Determine the (X, Y) coordinate at the center of the cell enclosing the given text.  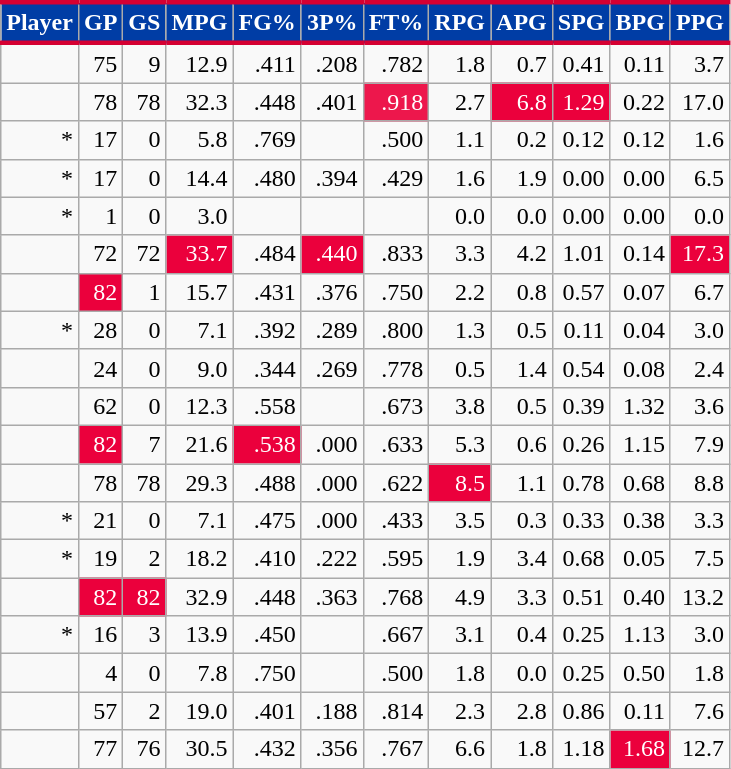
3 (144, 635)
.433 (396, 521)
0.6 (522, 444)
.488 (267, 483)
.410 (267, 559)
21 (100, 521)
.376 (332, 292)
0.40 (640, 597)
8.8 (700, 483)
32.9 (200, 597)
0.50 (640, 673)
.558 (267, 406)
2.3 (460, 711)
8.5 (460, 483)
76 (144, 749)
33.7 (200, 254)
13.2 (700, 597)
.918 (396, 102)
1.4 (522, 368)
3.5 (460, 521)
.833 (396, 254)
0.2 (522, 140)
.356 (332, 749)
0.33 (581, 521)
0.07 (640, 292)
FT% (396, 22)
13.9 (200, 635)
0.3 (522, 521)
0.4 (522, 635)
0.41 (581, 63)
0.51 (581, 597)
75 (100, 63)
.538 (267, 444)
APG (522, 22)
24 (100, 368)
21.6 (200, 444)
.222 (332, 559)
30.5 (200, 749)
.289 (332, 330)
3.4 (522, 559)
3.7 (700, 63)
0.39 (581, 406)
12.9 (200, 63)
28 (100, 330)
2.8 (522, 711)
MPG (200, 22)
1.29 (581, 102)
4 (100, 673)
.767 (396, 749)
17.3 (700, 254)
0.38 (640, 521)
Player (40, 22)
14.4 (200, 178)
0.78 (581, 483)
.480 (267, 178)
.768 (396, 597)
1.01 (581, 254)
.667 (396, 635)
4.9 (460, 597)
1.3 (460, 330)
32.3 (200, 102)
.450 (267, 635)
19 (100, 559)
1.13 (640, 635)
7.8 (200, 673)
2.7 (460, 102)
15.7 (200, 292)
29.3 (200, 483)
1.15 (640, 444)
0.7 (522, 63)
57 (100, 711)
0.54 (581, 368)
7.5 (700, 559)
0.05 (640, 559)
BPG (640, 22)
.814 (396, 711)
.363 (332, 597)
.392 (267, 330)
3.8 (460, 406)
17.0 (700, 102)
12.7 (700, 749)
2.4 (700, 368)
.484 (267, 254)
0.26 (581, 444)
.208 (332, 63)
.188 (332, 711)
7.6 (700, 711)
4.2 (522, 254)
3P% (332, 22)
0.22 (640, 102)
SPG (581, 22)
.394 (332, 178)
1.68 (640, 749)
.431 (267, 292)
.782 (396, 63)
.800 (396, 330)
3.6 (700, 406)
5.3 (460, 444)
.769 (267, 140)
.475 (267, 521)
19.0 (200, 711)
.633 (396, 444)
GP (100, 22)
.673 (396, 406)
PPG (700, 22)
.411 (267, 63)
9.0 (200, 368)
GS (144, 22)
.344 (267, 368)
.269 (332, 368)
0.57 (581, 292)
77 (100, 749)
2.2 (460, 292)
FG% (267, 22)
1.32 (640, 406)
6.6 (460, 749)
0.14 (640, 254)
.622 (396, 483)
.595 (396, 559)
RPG (460, 22)
18.2 (200, 559)
62 (100, 406)
0.04 (640, 330)
.429 (396, 178)
6.7 (700, 292)
.432 (267, 749)
16 (100, 635)
0.8 (522, 292)
6.5 (700, 178)
.440 (332, 254)
.778 (396, 368)
0.08 (640, 368)
7 (144, 444)
0.86 (581, 711)
6.8 (522, 102)
7.9 (700, 444)
12.3 (200, 406)
3.1 (460, 635)
1.18 (581, 749)
9 (144, 63)
5.8 (200, 140)
